Output the (x, y) coordinate of the center of the cell containing the given text.  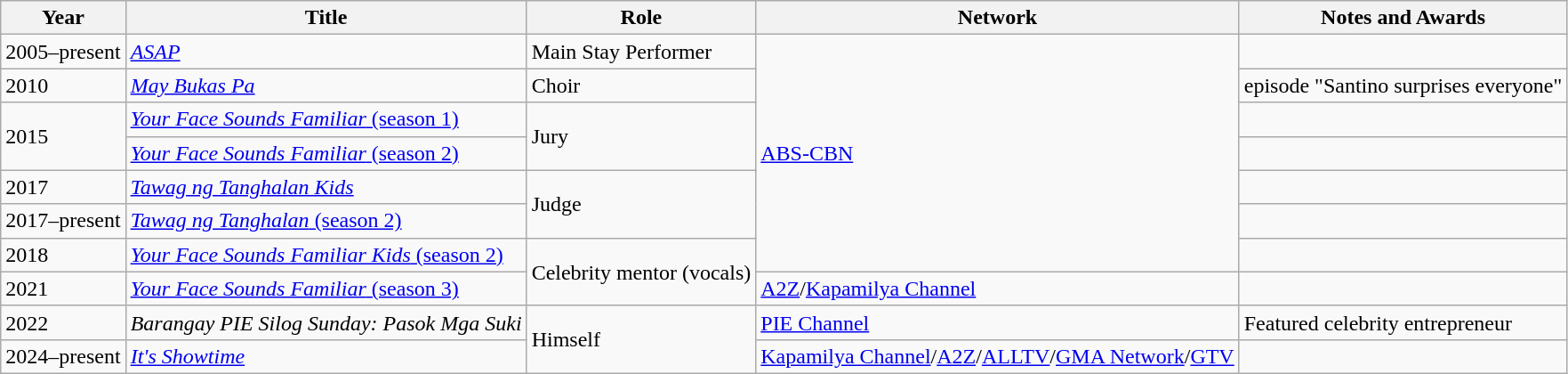
2005–present (63, 52)
Tawag ng Tanghalan (season 2) (326, 221)
Year (63, 18)
Featured celebrity entrepreneur (1403, 322)
Tawag ng Tanghalan Kids (326, 187)
A2Z/Kapamilya Channel (998, 289)
Title (326, 18)
Judge (641, 204)
It's Showtime (326, 356)
Notes and Awards (1403, 18)
2021 (63, 289)
Himself (641, 339)
Main Stay Performer (641, 52)
ABS-CBN (998, 153)
2018 (63, 255)
ASAP (326, 52)
2024–present (63, 356)
Choir (641, 85)
2015 (63, 136)
Your Face Sounds Familiar (season 3) (326, 289)
Your Face Sounds Familiar (season 1) (326, 119)
2022 (63, 322)
May Bukas Pa (326, 85)
Network (998, 18)
PIE Channel (998, 322)
Jury (641, 136)
Role (641, 18)
2017–present (63, 221)
2017 (63, 187)
Celebrity mentor (vocals) (641, 272)
episode "Santino surprises everyone" (1403, 85)
Your Face Sounds Familiar Kids (season 2) (326, 255)
Barangay PIE Silog Sunday: Pasok Mga Suki (326, 322)
2010 (63, 85)
Kapamilya Channel/A2Z/ALLTV/GMA Network/GTV (998, 356)
Your Face Sounds Familiar (season 2) (326, 153)
